Scan for the cell matching the given text and deliver its [X, Y] coordinate at center. 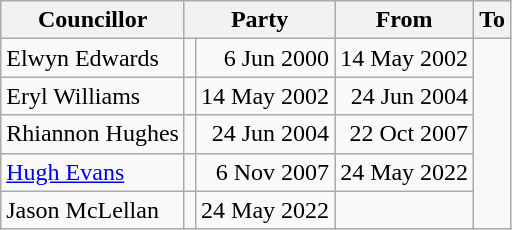
6 Nov 2007 [266, 172]
6 Jun 2000 [266, 58]
Party [259, 20]
Councillor [93, 20]
Eryl Williams [93, 96]
Jason McLellan [93, 210]
Elwyn Edwards [93, 58]
Hugh Evans [93, 172]
From [404, 20]
To [492, 20]
22 Oct 2007 [404, 134]
Rhiannon Hughes [93, 134]
